Return the [x, y] coordinate for the center point of the cell that contains the specified text.  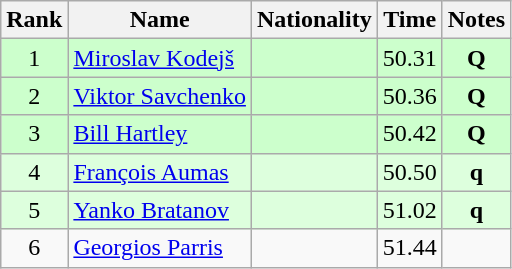
4 [34, 172]
1 [34, 58]
Rank [34, 20]
Miroslav Kodejš [160, 58]
Name [160, 20]
Bill Hartley [160, 134]
Georgios Parris [160, 248]
51.44 [410, 248]
François Aumas [160, 172]
Notes [476, 20]
Time [410, 20]
51.02 [410, 210]
Viktor Savchenko [160, 96]
50.42 [410, 134]
2 [34, 96]
5 [34, 210]
50.36 [410, 96]
3 [34, 134]
50.50 [410, 172]
Nationality [314, 20]
50.31 [410, 58]
6 [34, 248]
Yanko Bratanov [160, 210]
